Return (X, Y) of the center of cell containing provided text 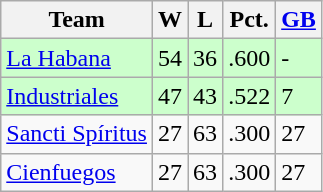
43 (206, 96)
.600 (250, 58)
36 (206, 58)
Industriales (77, 96)
W (170, 20)
La Habana (77, 58)
47 (170, 96)
Team (77, 20)
Pct. (250, 20)
- (299, 58)
.522 (250, 96)
GB (299, 20)
Sancti Spíritus (77, 134)
54 (170, 58)
7 (299, 96)
Cienfuegos (77, 172)
L (206, 20)
